Output the (X, Y) coordinate of the center of the cell containing the given text.  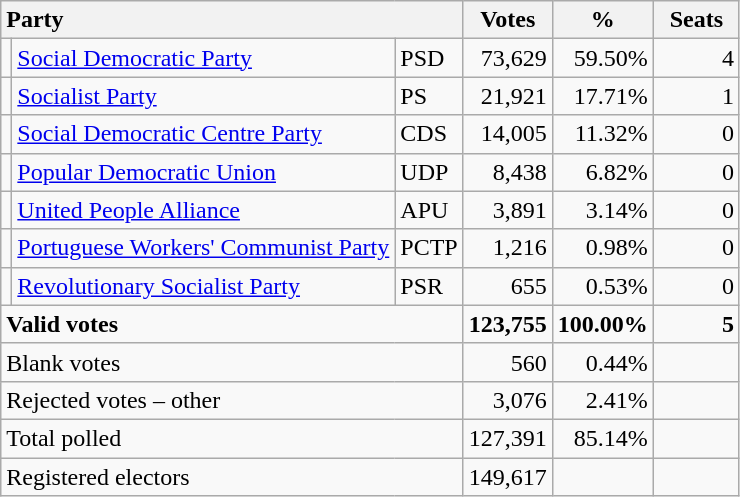
Social Democratic Centre Party (204, 134)
3,076 (508, 400)
4 (696, 58)
17.71% (602, 96)
655 (508, 286)
14,005 (508, 134)
Blank votes (232, 362)
100.00% (602, 324)
PCTP (429, 248)
85.14% (602, 438)
Votes (508, 20)
Revolutionary Socialist Party (204, 286)
United People Alliance (204, 210)
Seats (696, 20)
149,617 (508, 477)
PS (429, 96)
1 (696, 96)
Popular Democratic Union (204, 172)
3,891 (508, 210)
APU (429, 210)
73,629 (508, 58)
0.53% (602, 286)
11.32% (602, 134)
Socialist Party (204, 96)
0.98% (602, 248)
21,921 (508, 96)
560 (508, 362)
123,755 (508, 324)
Social Democratic Party (204, 58)
CDS (429, 134)
Total polled (232, 438)
Rejected votes – other (232, 400)
0.44% (602, 362)
PSD (429, 58)
UDP (429, 172)
3.14% (602, 210)
6.82% (602, 172)
Party (232, 20)
2.41% (602, 400)
8,438 (508, 172)
Registered electors (232, 477)
127,391 (508, 438)
59.50% (602, 58)
% (602, 20)
1,216 (508, 248)
5 (696, 324)
Portuguese Workers' Communist Party (204, 248)
PSR (429, 286)
Valid votes (232, 324)
